Detect which cell encompasses the target text, then output its [x, y] center coordinate. 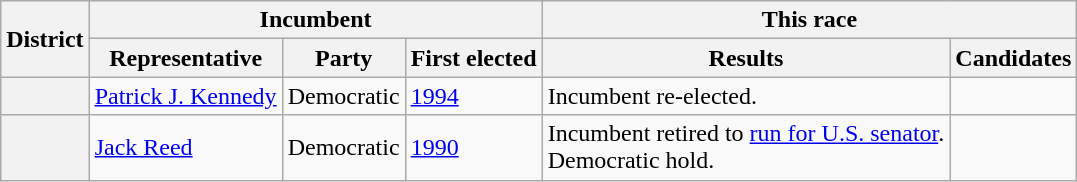
Patrick J. Kennedy [186, 96]
Candidates [1014, 58]
Results [746, 58]
Incumbent retired to run for U.S. senator.Democratic hold. [746, 148]
1990 [474, 148]
First elected [474, 58]
Representative [186, 58]
This race [810, 20]
District [45, 39]
Incumbent [316, 20]
Jack Reed [186, 148]
1994 [474, 96]
Incumbent re-elected. [746, 96]
Party [344, 58]
